Return the [X, Y] coordinate for the center point of the cell that contains the specified text.  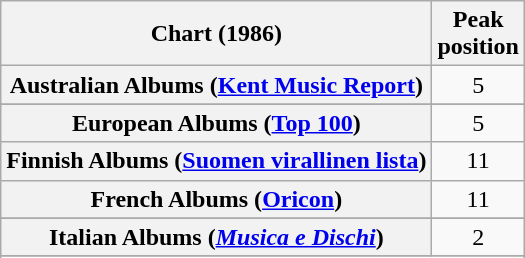
Australian Albums (Kent Music Report) [216, 85]
European Albums (Top 100) [216, 123]
Finnish Albums (Suomen virallinen lista) [216, 161]
Italian Albums (Musica e Dischi) [216, 237]
French Albums (Oricon) [216, 199]
Peakposition [478, 34]
Chart (1986) [216, 34]
2 [478, 237]
